Search for the cell housing the specified text and yield its (X, Y) center coordinate. 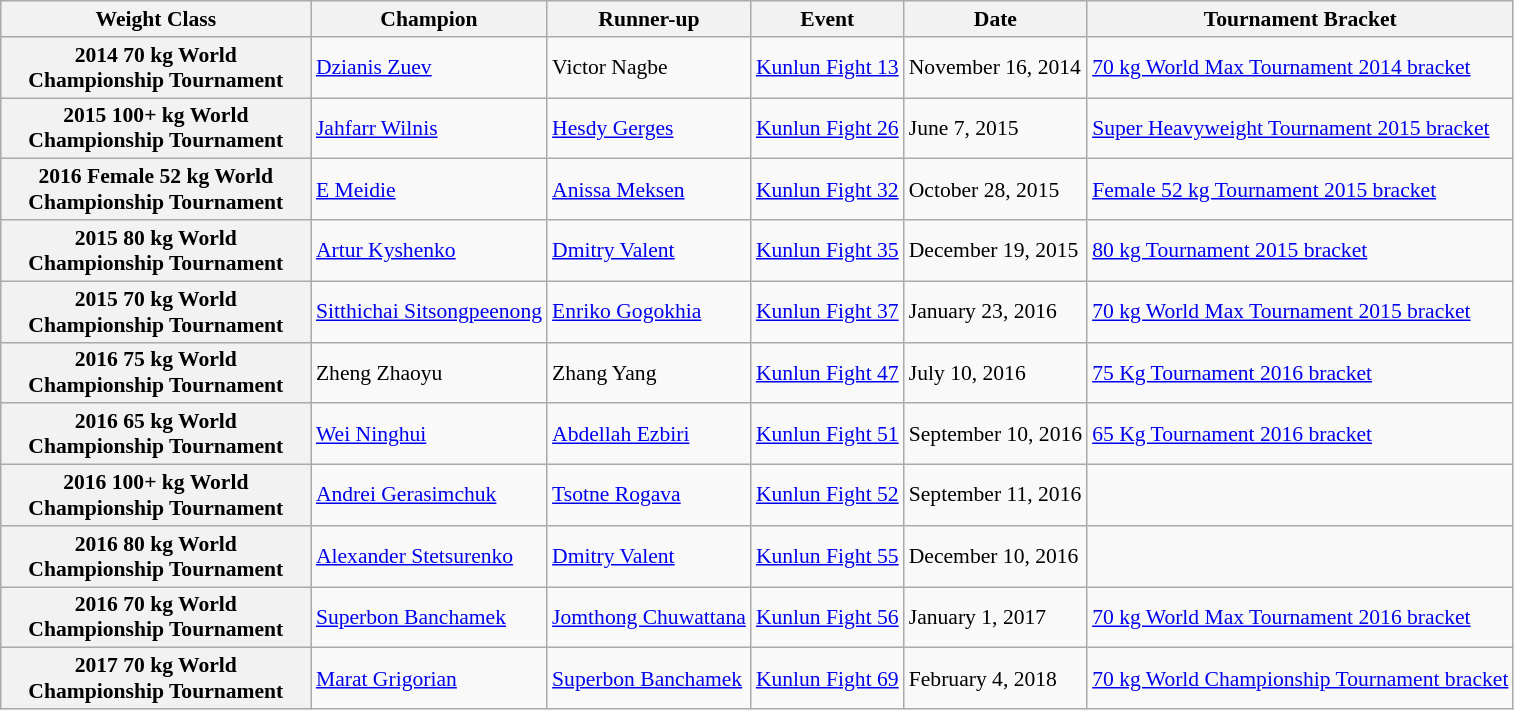
75 Kg Tournament 2016 bracket (1300, 372)
Kunlun Fight 26 (828, 128)
November 16, 2014 (996, 68)
Alexander Stetsurenko (429, 556)
Jomthong Chuwattana (649, 618)
2016 75 kg World Championship Tournament (156, 372)
Anissa Meksen (649, 190)
Kunlun Fight 35 (828, 250)
Female 52 kg Tournament 2015 bracket (1300, 190)
2016 70 kg World Championship Tournament (156, 618)
December 19, 2015 (996, 250)
Runner-up (649, 19)
Andrei Gerasimchuk (429, 496)
Kunlun Fight 13 (828, 68)
2016 65 kg World Championship Tournament (156, 434)
Enriko Gogokhia (649, 312)
Sitthichai Sitsongpeenong (429, 312)
2016 Female 52 kg World Championship Tournament (156, 190)
Zhang Yang (649, 372)
July 10, 2016 (996, 372)
Hesdy Gerges (649, 128)
2016 100+ kg World Championship Tournament (156, 496)
Zheng Zhaoyu (429, 372)
Kunlun Fight 55 (828, 556)
Kunlun Fight 52 (828, 496)
2015 100+ kg World Championship Tournament (156, 128)
Champion (429, 19)
January 1, 2017 (996, 618)
70 kg World Max Tournament 2014 bracket (1300, 68)
Event (828, 19)
Kunlun Fight 69 (828, 678)
October 28, 2015 (996, 190)
Wei Ninghui (429, 434)
September 10, 2016 (996, 434)
Tsotne Rogava (649, 496)
Abdellah Ezbiri (649, 434)
Tournament Bracket (1300, 19)
February 4, 2018 (996, 678)
Artur Kyshenko (429, 250)
Weight Class (156, 19)
Date (996, 19)
December 10, 2016 (996, 556)
Jahfarr Wilnis (429, 128)
70 kg World Max Tournament 2015 bracket (1300, 312)
2015 70 kg World Championship Tournament (156, 312)
Kunlun Fight 56 (828, 618)
January 23, 2016 (996, 312)
2014 70 kg World Championship Tournament (156, 68)
2017 70 kg World Championship Tournament (156, 678)
Victor Nagbe (649, 68)
September 11, 2016 (996, 496)
2015 80 kg World Championship Tournament (156, 250)
70 kg World Championship Tournament bracket (1300, 678)
June 7, 2015 (996, 128)
2016 80 kg World Championship Tournament (156, 556)
80 kg Tournament 2015 bracket (1300, 250)
Super Heavyweight Tournament 2015 bracket (1300, 128)
Dzianis Zuev (429, 68)
Kunlun Fight 51 (828, 434)
Kunlun Fight 37 (828, 312)
Kunlun Fight 32 (828, 190)
70 kg World Max Tournament 2016 bracket (1300, 618)
Kunlun Fight 47 (828, 372)
Marat Grigorian (429, 678)
E Meidie (429, 190)
65 Kg Tournament 2016 bracket (1300, 434)
